Return [X, Y] of the center of cell containing provided text 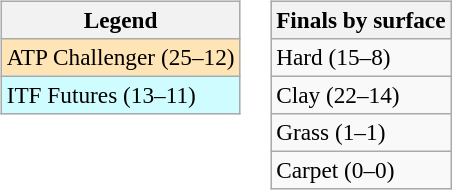
Clay (22–14) [361, 95]
Grass (1–1) [361, 133]
Legend [120, 20]
Finals by surface [361, 20]
Carpet (0–0) [361, 171]
ITF Futures (13–11) [120, 95]
Hard (15–8) [361, 57]
ATP Challenger (25–12) [120, 57]
